Capture the cell that displays the provided text and extract its (x, y) central coordinate. 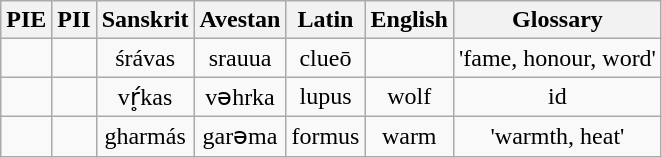
'warmth, heat' (557, 136)
PII (74, 20)
Latin (326, 20)
srauua (240, 58)
'fame, honour, word' (557, 58)
id (557, 97)
śrávas (145, 58)
vəhrka (240, 97)
English (409, 20)
Sanskrit (145, 20)
gharmás (145, 136)
PIE (26, 20)
Glossary (557, 20)
vŕ̥kas (145, 97)
Avestan (240, 20)
garəma (240, 136)
lupus (326, 97)
clueō (326, 58)
wolf (409, 97)
warm (409, 136)
formus (326, 136)
